Output the [x, y] coordinate of the center of the cell containing the given text.  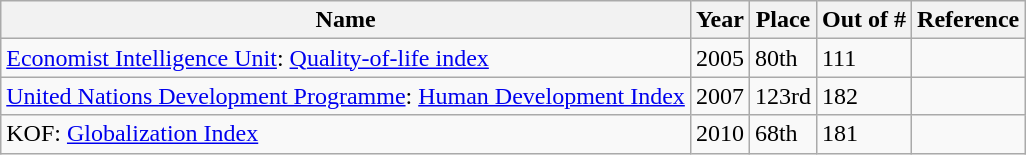
United Nations Development Programme: Human Development Index [346, 96]
Name [346, 20]
80th [782, 58]
Year [720, 20]
Economist Intelligence Unit: Quality-of-life index [346, 58]
2005 [720, 58]
111 [864, 58]
KOF: Globalization Index [346, 134]
68th [782, 134]
123rd [782, 96]
Reference [968, 20]
2010 [720, 134]
Out of # [864, 20]
2007 [720, 96]
181 [864, 134]
182 [864, 96]
Place [782, 20]
